Extract the [x, y] coordinate from the center of the cell holding the provided text.  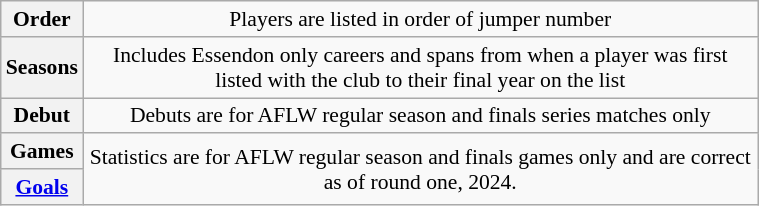
Goals [42, 187]
Statistics are for AFLW regular season and finals games only and are correct as of round one, 2024. [420, 170]
Games [42, 152]
Seasons [42, 68]
Players are listed in order of jumper number [420, 19]
Debuts are for AFLW regular season and finals series matches only [420, 116]
Order [42, 19]
Debut [42, 116]
Includes Essendon only careers and spans from when a player was first listed with the club to their final year on the list [420, 68]
